Return [x, y] of the center of cell containing provided text 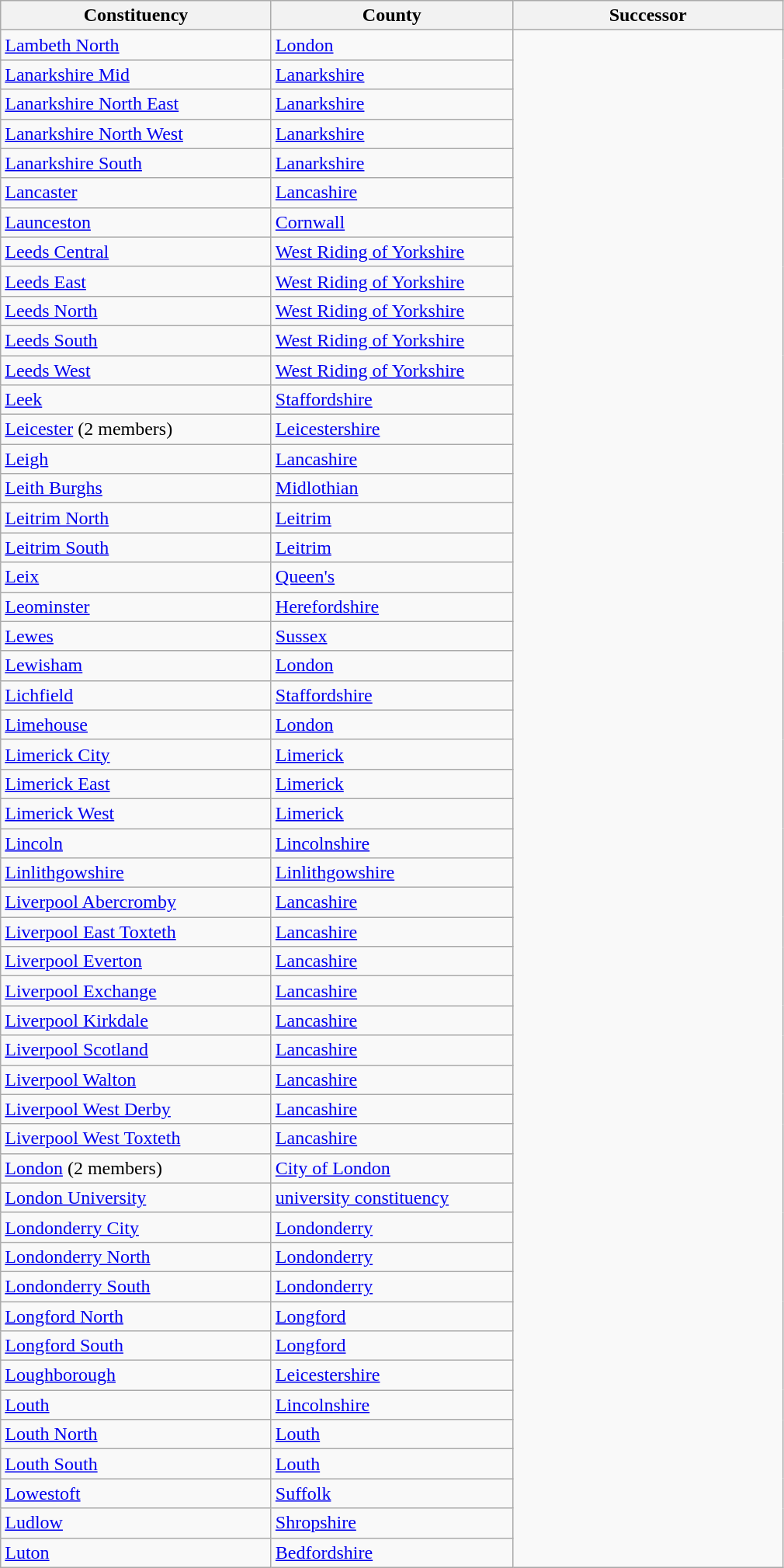
Liverpool Walton [137, 1080]
Lanarkshire North West [137, 134]
Leix [137, 577]
City of London [391, 1168]
Liverpool West Derby [137, 1109]
Lanarkshire South [137, 163]
Liverpool West Toxteth [137, 1139]
Constituency [137, 16]
Herefordshire [391, 607]
Londonderry City [137, 1227]
Queen's [391, 577]
Louth South [137, 1464]
Leek [137, 400]
London University [137, 1198]
Lambeth North [137, 45]
Lewes [137, 636]
Lanarkshire North East [137, 104]
Leith Burghs [137, 488]
Leitrim North [137, 518]
Liverpool Scotland [137, 1050]
Liverpool Everton [137, 961]
Leeds East [137, 281]
Longford South [137, 1346]
Lichfield [137, 695]
Suffolk [391, 1493]
Leominster [137, 607]
Ludlow [137, 1523]
Limerick City [137, 754]
Leeds North [137, 311]
Limehouse [137, 725]
Liverpool Abercromby [137, 902]
Leeds South [137, 340]
Luton [137, 1552]
Longford North [137, 1316]
Successor [647, 16]
Lancaster [137, 193]
Shropshire [391, 1523]
university constituency [391, 1198]
Leeds West [137, 370]
Limerick West [137, 813]
Louth North [137, 1434]
Liverpool Kirkdale [137, 1020]
Lanarkshire Mid [137, 75]
Londonderry North [137, 1257]
Launceston [137, 222]
Midlothian [391, 488]
Limerick East [137, 784]
Lincoln [137, 843]
Leigh [137, 459]
Bedfordshire [391, 1552]
Lewisham [137, 666]
Leicester (2 members) [137, 429]
Londonderry South [137, 1286]
Cornwall [391, 222]
Sussex [391, 636]
Leeds Central [137, 252]
Loughborough [137, 1375]
Leitrim South [137, 548]
London (2 members) [137, 1168]
Liverpool Exchange [137, 991]
Lowestoft [137, 1493]
Liverpool East Toxteth [137, 932]
County [391, 16]
